Detect which cell encompasses the target text, then output its [x, y] center coordinate. 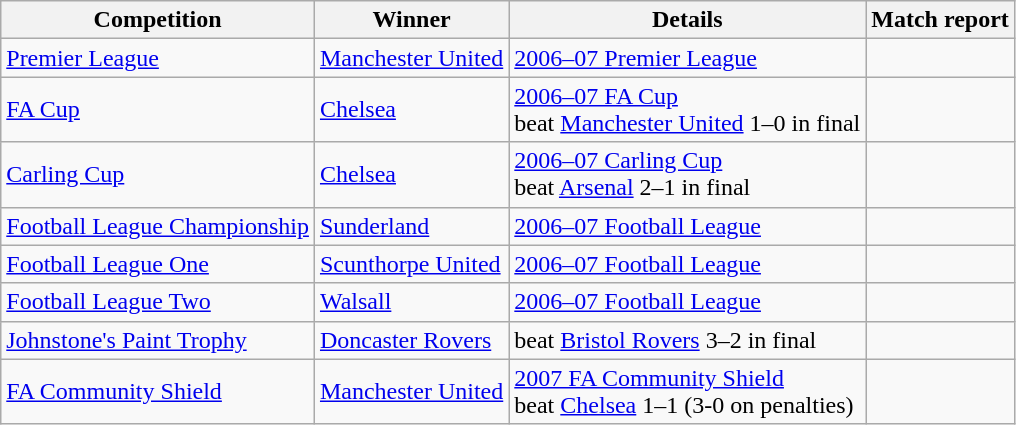
Walsall [411, 302]
2006–07 Premier League [688, 58]
Carling Cup [158, 174]
Competition [158, 20]
FA Community Shield [158, 392]
Sunderland [411, 226]
FA Cup [158, 110]
Winner [411, 20]
2006–07 Carling Cupbeat Arsenal 2–1 in final [688, 174]
Scunthorpe United [411, 264]
Football League One [158, 264]
2007 FA Community Shieldbeat Chelsea 1–1 (3-0 on penalties) [688, 392]
Match report [940, 20]
Premier League [158, 58]
Details [688, 20]
Football League Championship [158, 226]
beat Bristol Rovers 3–2 in final [688, 340]
Johnstone's Paint Trophy [158, 340]
2006–07 FA Cupbeat Manchester United 1–0 in final [688, 110]
Doncaster Rovers [411, 340]
Football League Two [158, 302]
